Capture the cell that displays the provided text and extract its [X, Y] central coordinate. 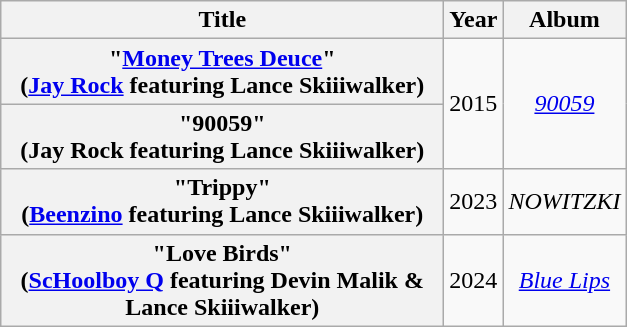
2023 [474, 202]
90059 [564, 104]
"Money Trees Deuce"(Jay Rock featuring Lance Skiiiwalker) [222, 72]
NOWITZKI [564, 202]
Title [222, 20]
Year [474, 20]
"Love Birds"(ScHoolboy Q featuring Devin Malik & Lance Skiiiwalker) [222, 280]
Blue Lips [564, 280]
2015 [474, 104]
"Trippy"(Beenzino featuring Lance Skiiiwalker) [222, 202]
2024 [474, 280]
"90059"(Jay Rock featuring Lance Skiiiwalker) [222, 136]
Album [564, 20]
